Locate the cell with the specified text and output its [X, Y] center coordinate. 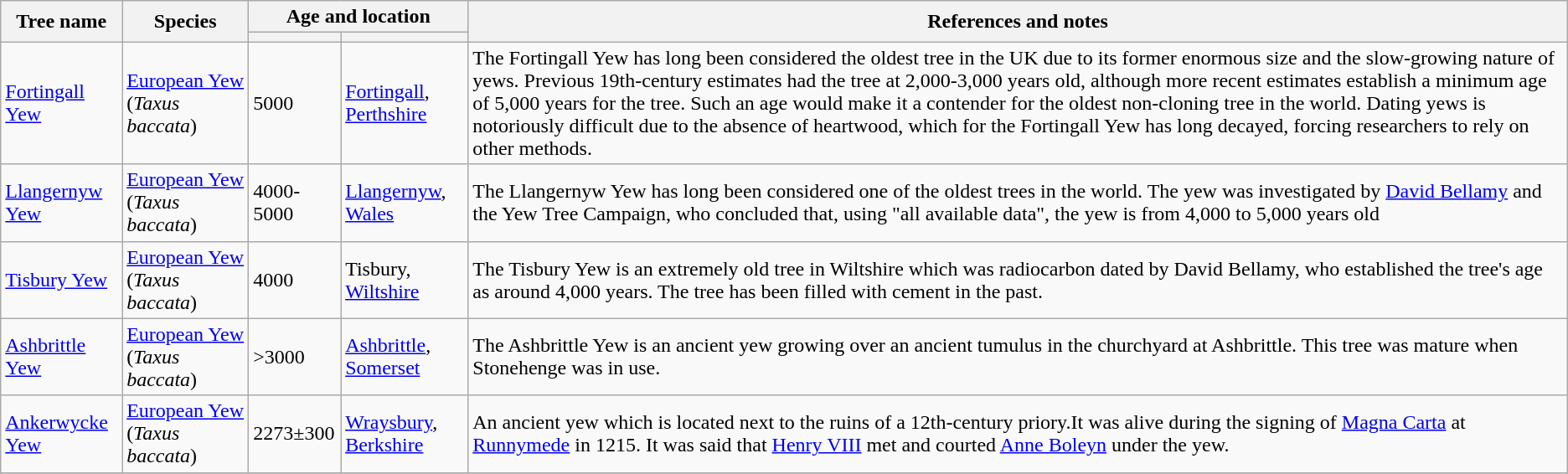
Tisbury, Wiltshire [405, 280]
5000 [295, 103]
Llangernyw, Wales [405, 203]
Ashbrittle Yew [62, 357]
Wraysbury, Berkshire [405, 434]
References and notes [1018, 22]
Fortingall Yew [62, 103]
2273±300 [295, 434]
Age and location [358, 17]
4000-5000 [295, 203]
Tree name [62, 22]
Ankerwycke Yew [62, 434]
Llangernyw Yew [62, 203]
Tisbury Yew [62, 280]
>3000 [295, 357]
Ashbrittle, Somerset [405, 357]
Species [186, 22]
Fortingall, Perthshire [405, 103]
4000 [295, 280]
